Capture the cell that displays the provided text and extract its (X, Y) central coordinate. 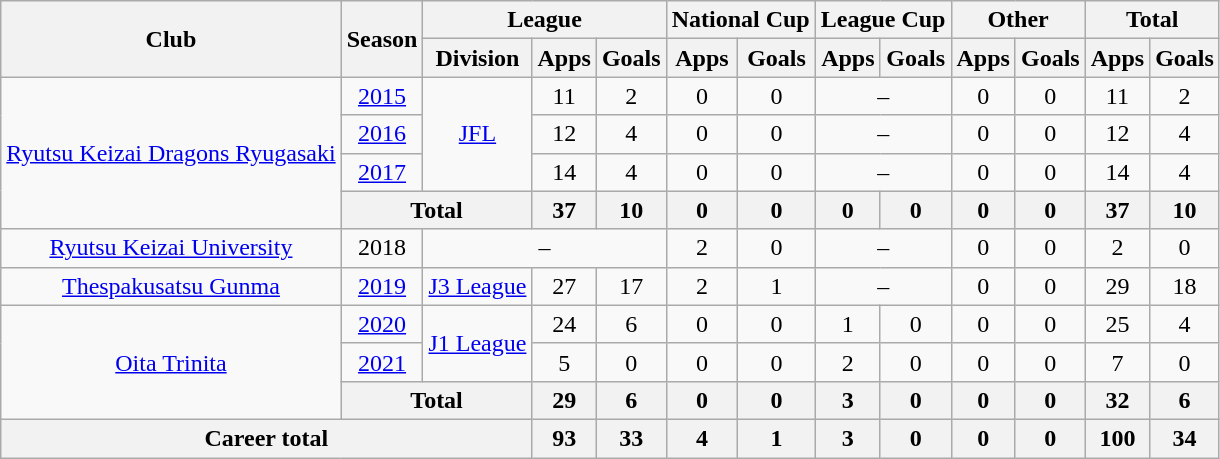
2015 (382, 96)
32 (1117, 400)
2019 (382, 286)
Thespakusatsu Gunma (171, 286)
Other (1018, 20)
League (544, 20)
2021 (382, 362)
93 (564, 438)
2017 (382, 172)
18 (1185, 286)
J3 League (478, 286)
24 (564, 324)
Club (171, 39)
National Cup (740, 20)
27 (564, 286)
League Cup (883, 20)
J1 League (478, 343)
100 (1117, 438)
34 (1185, 438)
JFL (478, 134)
5 (564, 362)
25 (1117, 324)
Oita Trinita (171, 362)
7 (1117, 362)
33 (631, 438)
Career total (266, 438)
Ryutsu Keizai University (171, 248)
2016 (382, 134)
2018 (382, 248)
Season (382, 39)
Ryutsu Keizai Dragons Ryugasaki (171, 153)
17 (631, 286)
Division (478, 58)
2020 (382, 324)
